Output the (X, Y) coordinate of the center of the cell containing the given text.  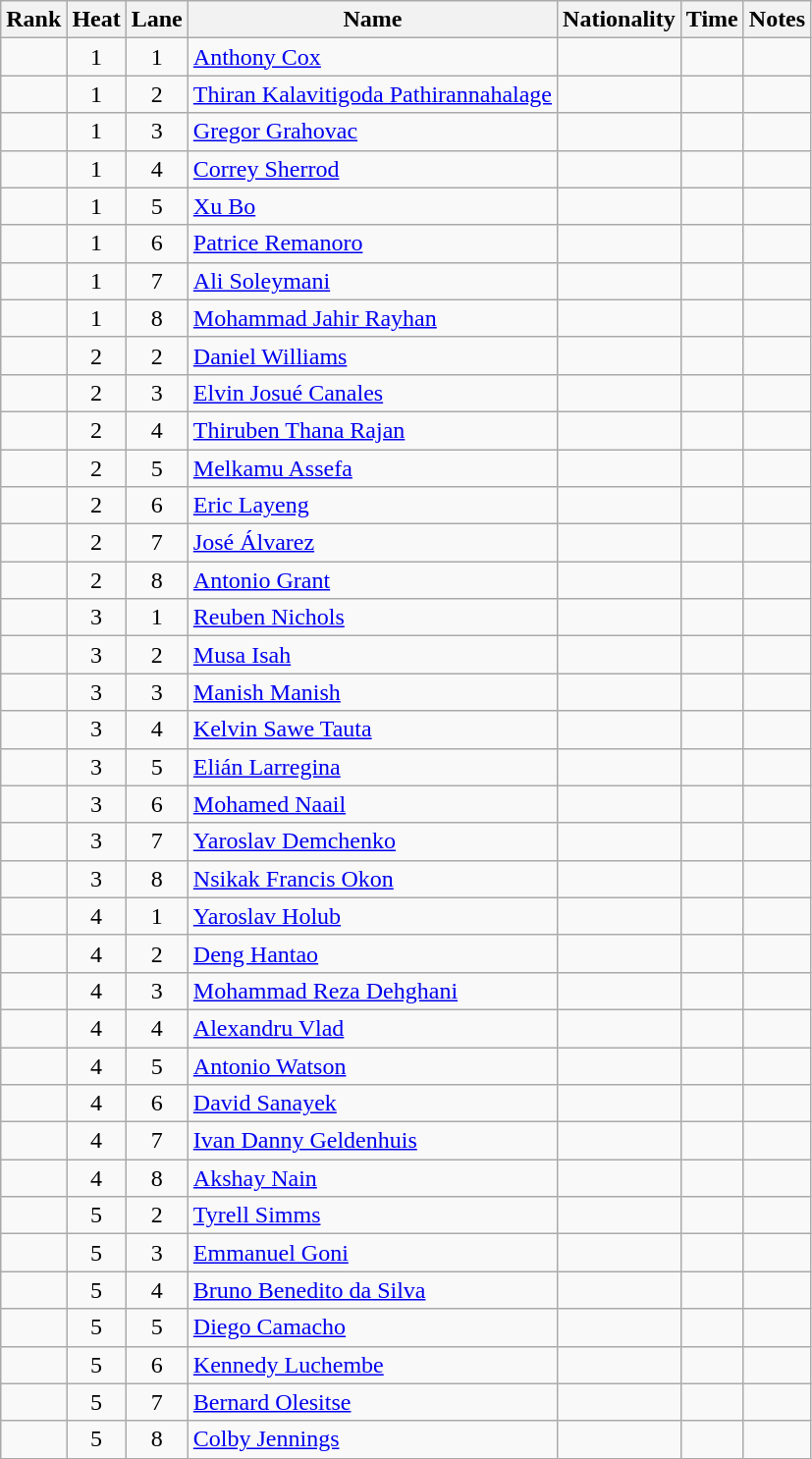
Elián Larregina (372, 767)
Melkamu Assefa (372, 468)
Musa Isah (372, 655)
Heat (96, 20)
Tyrell Simms (372, 1216)
Colby Jennings (372, 1439)
Mohammad Reza Dehghani (372, 991)
Lane (157, 20)
Akshay Nain (372, 1178)
Reuben Nichols (372, 618)
Mohamed Naail (372, 804)
Daniel Williams (372, 355)
Alexandru Vlad (372, 1028)
Ivan Danny Geldenhuis (372, 1141)
Gregor Grahovac (372, 132)
Ali Soleymani (372, 281)
Kennedy Luchembe (372, 1365)
Anthony Cox (372, 57)
Manish Manish (372, 692)
Bernard Olesitse (372, 1402)
Nsikak Francis Okon (372, 879)
Antonio Grant (372, 580)
Nationality (620, 20)
Thiran Kalavitigoda Pathirannahalage (372, 94)
Patrice Remanoro (372, 243)
José Álvarez (372, 543)
David Sanayek (372, 1104)
Xu Bo (372, 206)
Time (712, 20)
Emmanuel Goni (372, 1253)
Kelvin Sawe Tauta (372, 729)
Elvin Josué Canales (372, 393)
Bruno Benedito da Silva (372, 1290)
Correy Sherrod (372, 169)
Deng Hantao (372, 953)
Rank (33, 20)
Thiruben Thana Rajan (372, 430)
Notes (777, 20)
Antonio Watson (372, 1065)
Yaroslav Demchenko (372, 841)
Name (372, 20)
Diego Camacho (372, 1327)
Eric Layeng (372, 506)
Mohammad Jahir Rayhan (372, 318)
Yaroslav Holub (372, 916)
